Pinpoint the cell where the given text exists, returning its (x, y) midpoint coordinate. 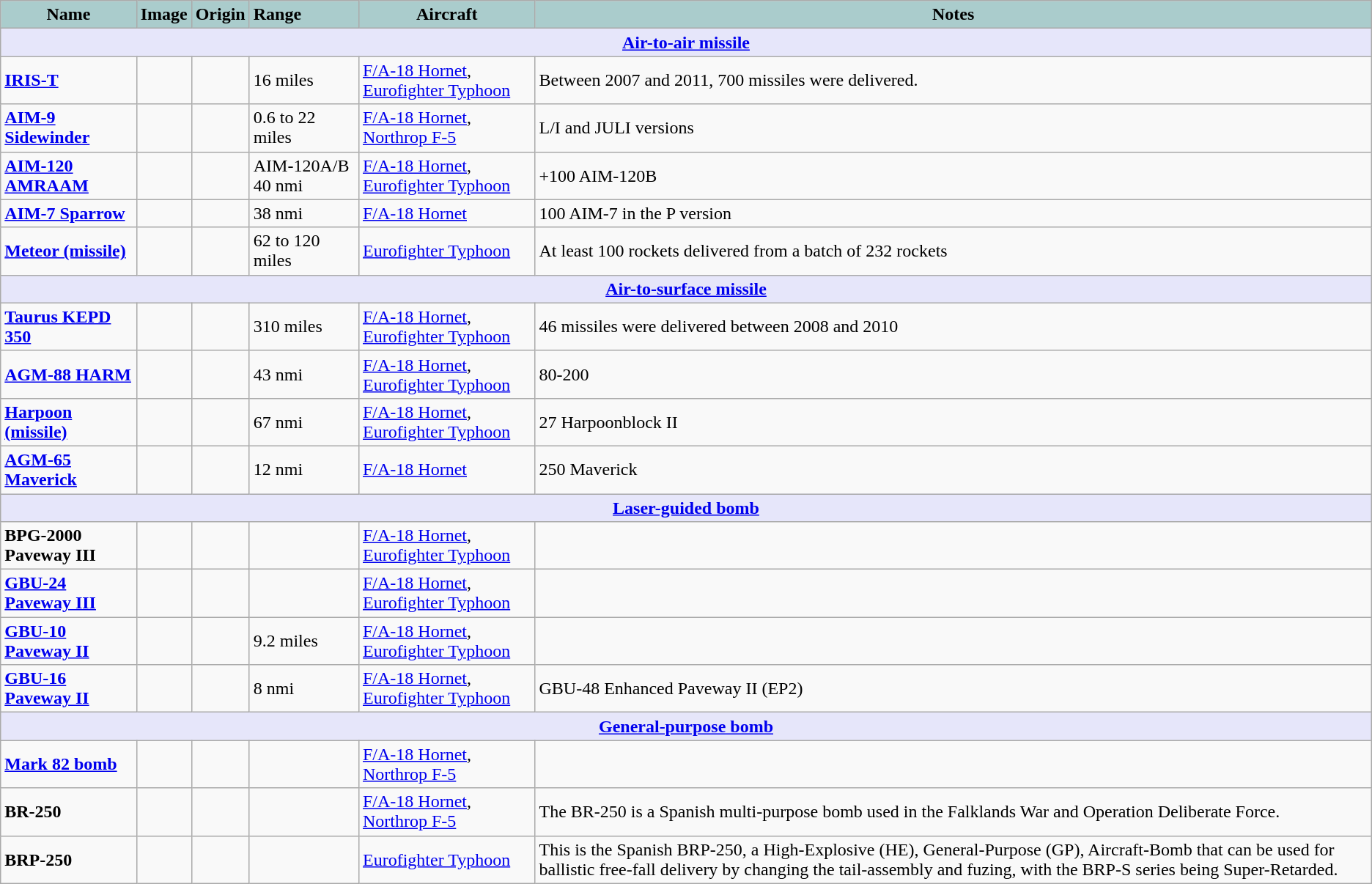
Between 2007 and 2011, 700 missiles were delivered. (953, 81)
BR-250 (69, 812)
100 AIM-7 in the P version (953, 213)
AGM-65 Maverick (69, 469)
Taurus KEPD 350 (69, 327)
AIM-120A/B 40 nmi (303, 176)
27 Harpoonblock II (953, 422)
GBU-48 Enhanced Paveway II (EP2) (953, 689)
The BR-250 is a Spanish multi-purpose bomb used in the Falklands War and Operation Deliberate Force. (953, 812)
0.6 to 22 miles (303, 128)
Origin (220, 15)
Meteor (missile) (69, 251)
43 nmi (303, 374)
Aircraft (446, 15)
67 nmi (303, 422)
250 Maverick (953, 469)
+100 AIM-120B (953, 176)
Harpoon (missile) (69, 422)
Mark 82 bomb (69, 764)
AIM-120 AMRAAM (69, 176)
310 miles (303, 327)
16 miles (303, 81)
AIM-7 Sparrow (69, 213)
46 missiles were delivered between 2008 and 2010 (953, 327)
GBU-24 Paveway III (69, 594)
Range (303, 15)
GBU-10 Paveway II (69, 641)
38 nmi (303, 213)
At least 100 rockets delivered from a batch of 232 rockets (953, 251)
8 nmi (303, 689)
80-200 (953, 374)
IRIS-T (69, 81)
Notes (953, 15)
62 to 120 miles (303, 251)
Air-to-surface missile (686, 289)
GBU-16 Paveway II (69, 689)
General-purpose bomb (686, 726)
Name (69, 15)
AIM-9 Sidewinder (69, 128)
BPG-2000 Paveway III (69, 545)
Image (164, 15)
Air-to-air missile (686, 43)
9.2 miles (303, 641)
AGM-88 HARM (69, 374)
L/I and JULI versions (953, 128)
12 nmi (303, 469)
Laser-guided bomb (686, 508)
BRP-250 (69, 859)
